Identify which cell holds the provided text, then report its (X, Y) central coordinate. 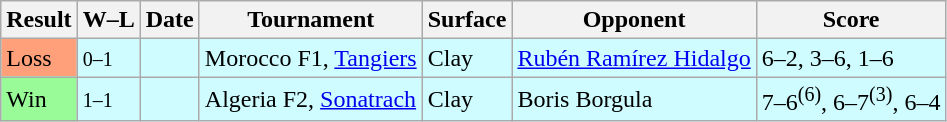
Tournament (310, 20)
Opponent (634, 20)
Loss (39, 58)
W–L (108, 20)
Rubén Ramírez Hidalgo (634, 58)
0–1 (108, 58)
Score (851, 20)
Result (39, 20)
Win (39, 100)
Morocco F1, Tangiers (310, 58)
Date (170, 20)
1–1 (108, 100)
7–6(6), 6–7(3), 6–4 (851, 100)
Surface (467, 20)
Algeria F2, Sonatrach (310, 100)
6–2, 3–6, 1–6 (851, 58)
Boris Borgula (634, 100)
